Find where the given text appears and provide that cell's center as (X, Y) coordinate. 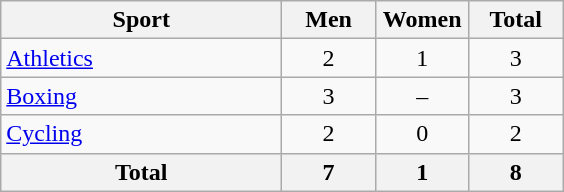
Athletics (142, 58)
– (422, 96)
8 (516, 172)
Cycling (142, 134)
7 (329, 172)
Women (422, 20)
Boxing (142, 96)
0 (422, 134)
Men (329, 20)
Sport (142, 20)
